Locate the cell with the specified text and output its (x, y) center coordinate. 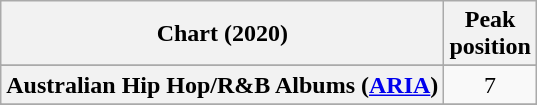
Chart (2020) (222, 34)
7 (490, 85)
Peakposition (490, 34)
Australian Hip Hop/R&B Albums (ARIA) (222, 85)
